Find where the given text appears and provide that cell's center as (x, y) coordinate. 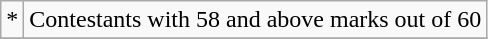
Contestants with 58 and above marks out of 60 (256, 20)
* (12, 20)
